Pinpoint the cell where the given text exists, returning its [x, y] midpoint coordinate. 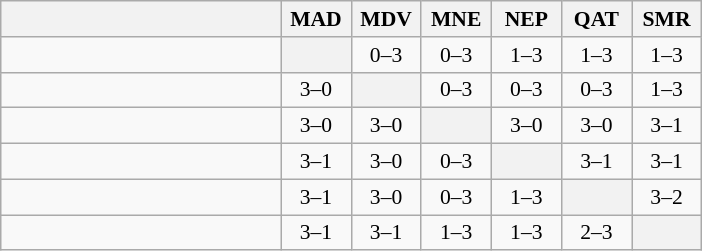
QAT [596, 19]
NEP [526, 19]
3–2 [667, 197]
2–3 [596, 233]
MDV [386, 19]
MNE [456, 19]
MAD [316, 19]
SMR [667, 19]
